Search for the cell housing the specified text and yield its [X, Y] center coordinate. 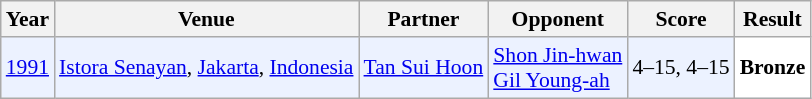
Shon Jin-hwan Gil Young-ah [558, 68]
Bronze [773, 68]
Score [680, 19]
1991 [28, 68]
Partner [424, 19]
Venue [206, 19]
Year [28, 19]
Opponent [558, 19]
Tan Sui Hoon [424, 68]
Istora Senayan, Jakarta, Indonesia [206, 68]
4–15, 4–15 [680, 68]
Result [773, 19]
